Return [X, Y] of the center of cell containing provided text 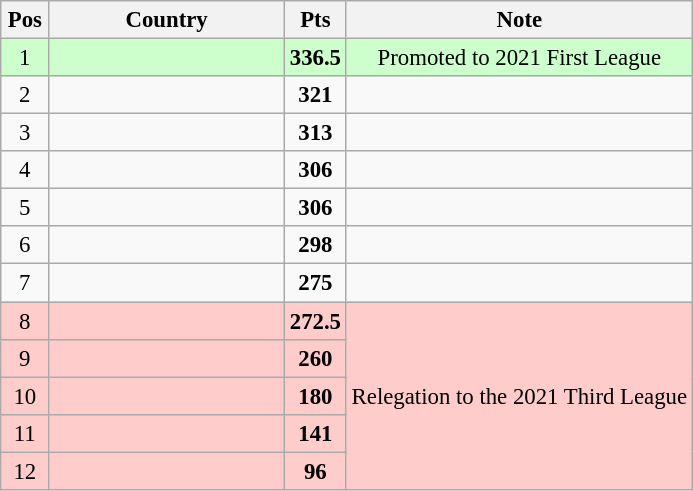
7 [25, 283]
275 [315, 283]
Country [167, 20]
321 [315, 95]
Relegation to the 2021 Third League [519, 396]
Pts [315, 20]
Note [519, 20]
Promoted to 2021 First League [519, 58]
6 [25, 245]
141 [315, 433]
2 [25, 95]
9 [25, 358]
180 [315, 396]
1 [25, 58]
260 [315, 358]
298 [315, 245]
3 [25, 133]
4 [25, 170]
12 [25, 471]
336.5 [315, 58]
Pos [25, 20]
96 [315, 471]
272.5 [315, 321]
5 [25, 208]
10 [25, 396]
8 [25, 321]
313 [315, 133]
11 [25, 433]
